Scan for the cell matching the given text and deliver its [X, Y] coordinate at center. 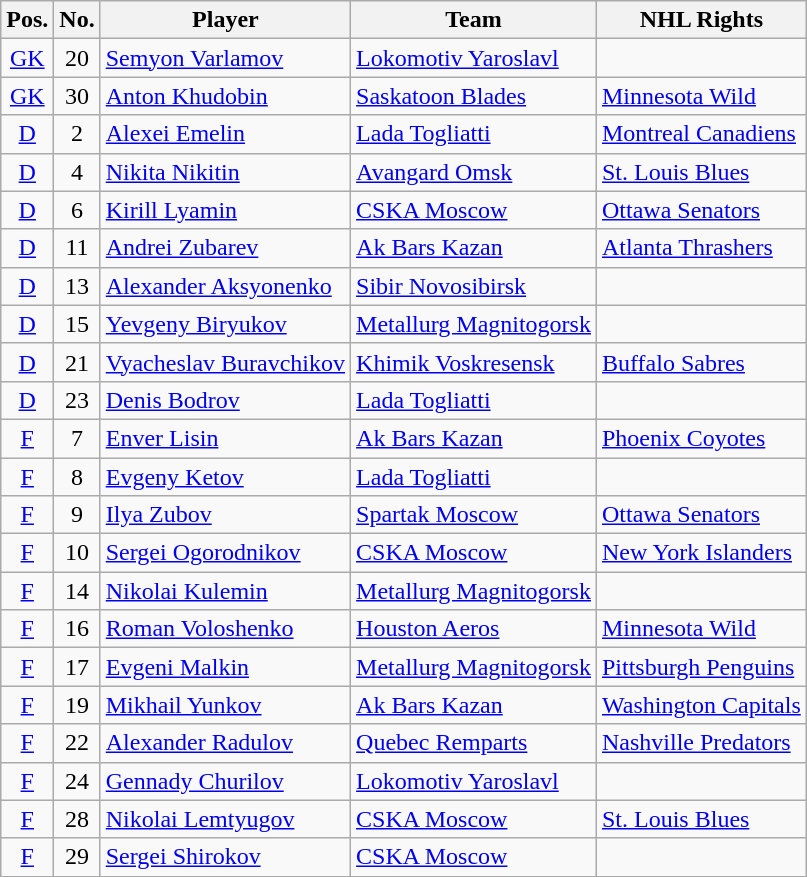
Montreal Canadiens [701, 134]
29 [77, 857]
4 [77, 172]
22 [77, 743]
Alexander Radulov [225, 743]
28 [77, 819]
Gennady Churilov [225, 781]
24 [77, 781]
19 [77, 705]
Nikolai Kulemin [225, 591]
Denis Bodrov [225, 400]
Alexei Emelin [225, 134]
Quebec Remparts [474, 743]
Evgeny Ketov [225, 477]
Player [225, 20]
9 [77, 515]
14 [77, 591]
Evgeni Malkin [225, 667]
Atlanta Thrashers [701, 248]
30 [77, 96]
Sergei Shirokov [225, 857]
No. [77, 20]
Kirill Lyamin [225, 210]
Yevgeny Biryukov [225, 324]
Khimik Voskresensk [474, 362]
Anton Khudobin [225, 96]
17 [77, 667]
NHL Rights [701, 20]
21 [77, 362]
Nashville Predators [701, 743]
15 [77, 324]
Phoenix Coyotes [701, 438]
Roman Voloshenko [225, 629]
Buffalo Sabres [701, 362]
11 [77, 248]
23 [77, 400]
Vyacheslav Buravchikov [225, 362]
7 [77, 438]
Pos. [28, 20]
Nikolai Lemtyugov [225, 819]
Pittsburgh Penguins [701, 667]
Semyon Varlamov [225, 58]
6 [77, 210]
8 [77, 477]
Avangard Omsk [474, 172]
Sibir Novosibirsk [474, 286]
2 [77, 134]
16 [77, 629]
13 [77, 286]
20 [77, 58]
Houston Aeros [474, 629]
Washington Capitals [701, 705]
Alexander Aksyonenko [225, 286]
Enver Lisin [225, 438]
10 [77, 553]
Mikhail Yunkov [225, 705]
Team [474, 20]
Spartak Moscow [474, 515]
Saskatoon Blades [474, 96]
Ilya Zubov [225, 515]
Andrei Zubarev [225, 248]
Sergei Ogorodnikov [225, 553]
Nikita Nikitin [225, 172]
New York Islanders [701, 553]
